From the cell containing the given text, extract its center point as (X, Y) coordinate. 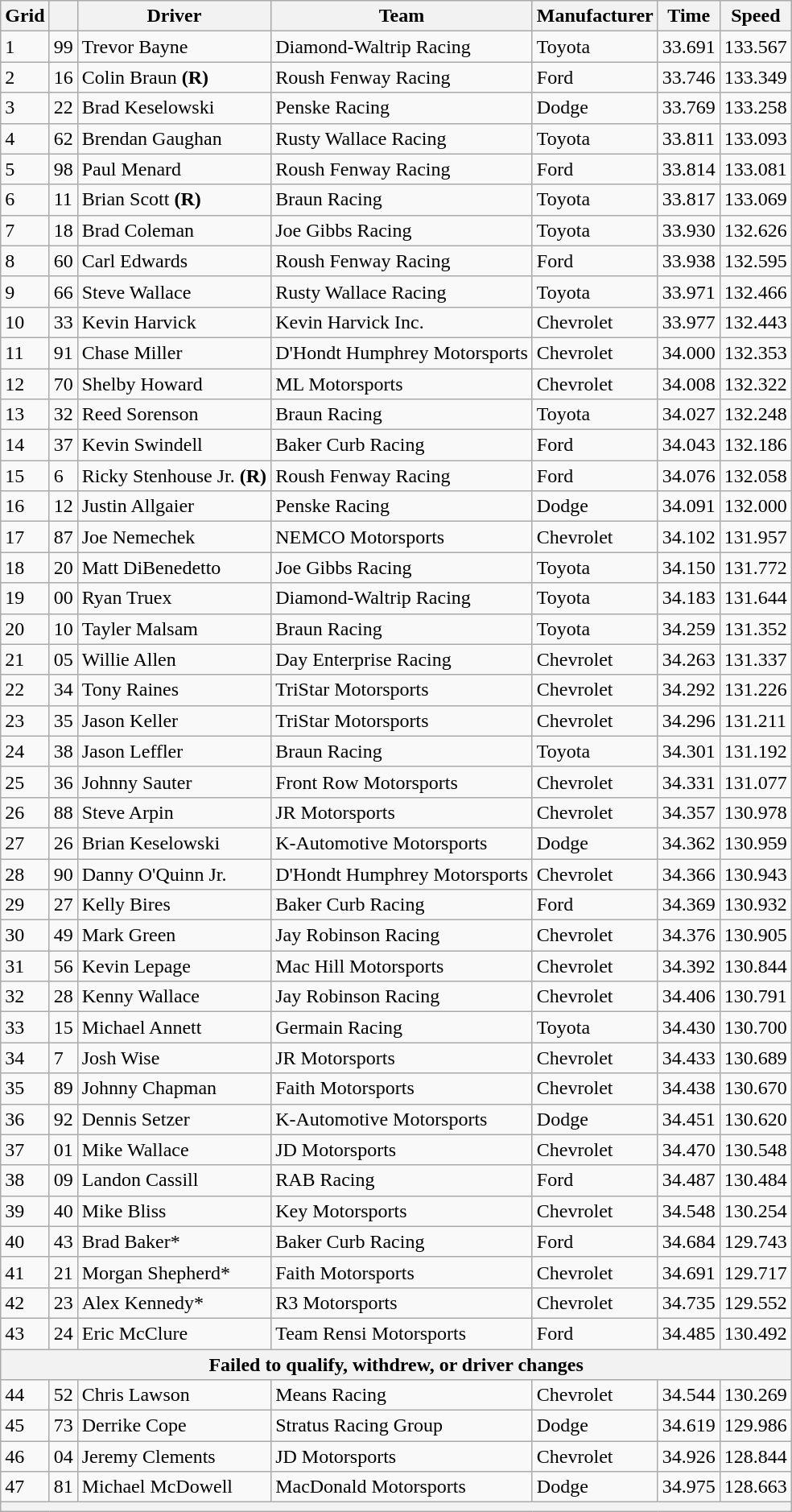
130.548 (755, 1150)
62 (63, 138)
Manufacturer (595, 16)
130.978 (755, 812)
133.093 (755, 138)
70 (63, 384)
33.938 (689, 261)
Josh Wise (174, 1058)
130.254 (755, 1211)
47 (25, 1487)
44 (25, 1395)
Stratus Racing Group (402, 1426)
3 (25, 108)
34.259 (689, 629)
Means Racing (402, 1395)
132.058 (755, 476)
34.263 (689, 659)
Day Enterprise Racing (402, 659)
30 (25, 936)
Matt DiBenedetto (174, 568)
Steve Wallace (174, 291)
Brian Keselowski (174, 843)
99 (63, 47)
Brad Baker* (174, 1241)
49 (63, 936)
34.008 (689, 384)
Ricky Stenhouse Jr. (R) (174, 476)
34.369 (689, 905)
87 (63, 537)
25 (25, 782)
Joe Nemechek (174, 537)
34.619 (689, 1426)
128.663 (755, 1487)
Team (402, 16)
Speed (755, 16)
34.301 (689, 751)
Mike Wallace (174, 1150)
34.470 (689, 1150)
Jason Keller (174, 721)
130.844 (755, 966)
Kelly Bires (174, 905)
34.331 (689, 782)
60 (63, 261)
4 (25, 138)
88 (63, 812)
14 (25, 445)
13 (25, 415)
Johnny Chapman (174, 1089)
42 (25, 1303)
34.376 (689, 936)
Team Rensi Motorsports (402, 1333)
52 (63, 1395)
Brad Coleman (174, 230)
Johnny Sauter (174, 782)
34.433 (689, 1058)
133.349 (755, 77)
04 (63, 1456)
131.337 (755, 659)
34.183 (689, 598)
Trevor Bayne (174, 47)
Tayler Malsam (174, 629)
130.484 (755, 1180)
34.027 (689, 415)
34.451 (689, 1119)
46 (25, 1456)
MacDonald Motorsports (402, 1487)
131.352 (755, 629)
33.814 (689, 169)
34.296 (689, 721)
Brian Scott (R) (174, 200)
34.043 (689, 445)
131.192 (755, 751)
Kevin Swindell (174, 445)
56 (63, 966)
34.150 (689, 568)
Mike Bliss (174, 1211)
Michael Annett (174, 1027)
34.000 (689, 353)
Ryan Truex (174, 598)
Michael McDowell (174, 1487)
130.700 (755, 1027)
Shelby Howard (174, 384)
Reed Sorenson (174, 415)
Danny O'Quinn Jr. (174, 874)
131.772 (755, 568)
98 (63, 169)
9 (25, 291)
Tony Raines (174, 690)
34.366 (689, 874)
81 (63, 1487)
90 (63, 874)
17 (25, 537)
34.691 (689, 1272)
132.322 (755, 384)
29 (25, 905)
130.943 (755, 874)
34.430 (689, 1027)
34.392 (689, 966)
33.769 (689, 108)
Kevin Lepage (174, 966)
Chase Miller (174, 353)
Time (689, 16)
132.353 (755, 353)
Morgan Shepherd* (174, 1272)
131.226 (755, 690)
01 (63, 1150)
2 (25, 77)
132.186 (755, 445)
132.443 (755, 322)
05 (63, 659)
133.258 (755, 108)
133.069 (755, 200)
Alex Kennedy* (174, 1303)
33.746 (689, 77)
130.269 (755, 1395)
Failed to qualify, withdrew, or driver changes (396, 1365)
34.487 (689, 1180)
34.292 (689, 690)
39 (25, 1211)
130.959 (755, 843)
34.091 (689, 506)
92 (63, 1119)
Colin Braun (R) (174, 77)
34.548 (689, 1211)
Key Motorsports (402, 1211)
41 (25, 1272)
89 (63, 1089)
Paul Menard (174, 169)
Kevin Harvick (174, 322)
128.844 (755, 1456)
ML Motorsports (402, 384)
Eric McClure (174, 1333)
34.975 (689, 1487)
34.438 (689, 1089)
Steve Arpin (174, 812)
34.684 (689, 1241)
133.567 (755, 47)
130.620 (755, 1119)
34.544 (689, 1395)
131.957 (755, 537)
Front Row Motorsports (402, 782)
130.932 (755, 905)
Landon Cassill (174, 1180)
1 (25, 47)
Jeremy Clements (174, 1456)
19 (25, 598)
Brendan Gaughan (174, 138)
Driver (174, 16)
Justin Allgaier (174, 506)
34.485 (689, 1333)
33.930 (689, 230)
33.691 (689, 47)
130.905 (755, 936)
130.689 (755, 1058)
129.552 (755, 1303)
09 (63, 1180)
130.791 (755, 997)
Carl Edwards (174, 261)
131.077 (755, 782)
132.626 (755, 230)
Mark Green (174, 936)
Kevin Harvick Inc. (402, 322)
130.492 (755, 1333)
91 (63, 353)
33.817 (689, 200)
73 (63, 1426)
130.670 (755, 1089)
131.211 (755, 721)
34.357 (689, 812)
132.000 (755, 506)
33.977 (689, 322)
34.926 (689, 1456)
133.081 (755, 169)
8 (25, 261)
34.735 (689, 1303)
132.248 (755, 415)
NEMCO Motorsports (402, 537)
131.644 (755, 598)
45 (25, 1426)
Jason Leffler (174, 751)
Grid (25, 16)
33.811 (689, 138)
31 (25, 966)
33.971 (689, 291)
RAB Racing (402, 1180)
Germain Racing (402, 1027)
Dennis Setzer (174, 1119)
34.102 (689, 537)
Brad Keselowski (174, 108)
132.595 (755, 261)
Derrike Cope (174, 1426)
34.076 (689, 476)
129.717 (755, 1272)
Kenny Wallace (174, 997)
5 (25, 169)
00 (63, 598)
129.743 (755, 1241)
129.986 (755, 1426)
66 (63, 291)
R3 Motorsports (402, 1303)
Mac Hill Motorsports (402, 966)
Willie Allen (174, 659)
34.362 (689, 843)
Chris Lawson (174, 1395)
34.406 (689, 997)
132.466 (755, 291)
